Pinpoint the cell where the given text exists, returning its (X, Y) midpoint coordinate. 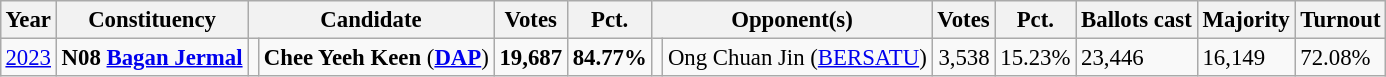
3,538 (964, 57)
Chee Yeeh Keen (DAP) (376, 57)
16,149 (1246, 57)
2023 (28, 57)
72.08% (1340, 57)
N08 Bagan Jermal (152, 57)
Year (28, 20)
Majority (1246, 20)
84.77% (610, 57)
Ong Chuan Jin (BERSATU) (798, 57)
15.23% (1036, 57)
Opponent(s) (792, 20)
Turnout (1340, 20)
23,446 (1136, 57)
19,687 (530, 57)
Ballots cast (1136, 20)
Candidate (371, 20)
Constituency (152, 20)
